Return [x, y] of the center of cell containing provided text 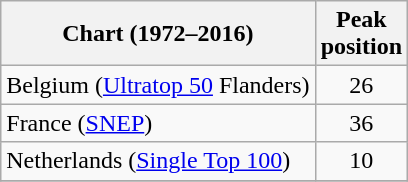
France (SNEP) [158, 123]
10 [361, 161]
Chart (1972–2016) [158, 34]
36 [361, 123]
26 [361, 85]
Belgium (Ultratop 50 Flanders) [158, 85]
Netherlands (Single Top 100) [158, 161]
Peakposition [361, 34]
